Provide the (X, Y) coordinate of the cell's center where the given text is located.  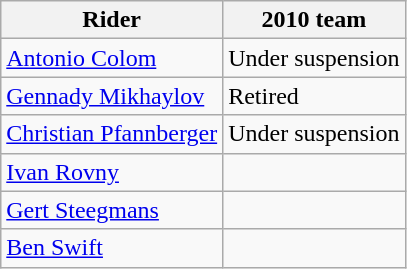
Rider (112, 20)
Ivan Rovny (112, 172)
2010 team (314, 20)
Gert Steegmans (112, 210)
Christian Pfannberger (112, 134)
Ben Swift (112, 248)
Antonio Colom (112, 58)
Gennady Mikhaylov (112, 96)
Retired (314, 96)
